Provide the (X, Y) coordinate of the cell's center where the given text is located.  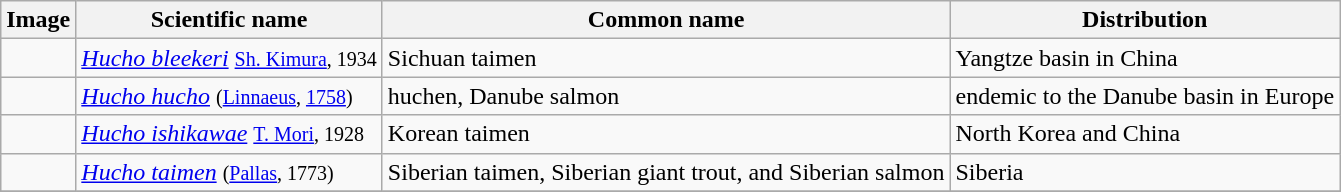
Hucho ishikawae T. Mori, 1928 (230, 134)
North Korea and China (1145, 134)
Hucho taimen (Pallas, 1773) (230, 172)
Distribution (1145, 20)
Yangtze basin in China (1145, 58)
Siberia (1145, 172)
Common name (666, 20)
Scientific name (230, 20)
Hucho hucho (Linnaeus, 1758) (230, 96)
Sichuan taimen (666, 58)
huchen, Danube salmon (666, 96)
Siberian taimen, Siberian giant trout, and Siberian salmon (666, 172)
endemic to the Danube basin in Europe (1145, 96)
Korean taimen (666, 134)
Hucho bleekeri Sh. Kimura, 1934 (230, 58)
Image (38, 20)
